Output the (X, Y) coordinate of the center of the cell containing the given text.  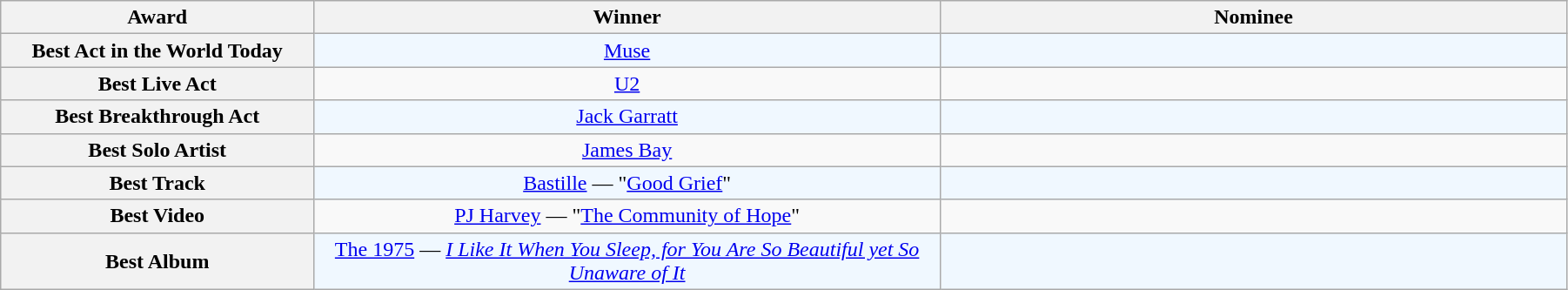
Winner (627, 17)
Award (157, 17)
U2 (627, 84)
Nominee (1254, 17)
Best Breakthrough Act (157, 117)
Best Solo Artist (157, 150)
Best Track (157, 183)
Muse (627, 51)
Best Video (157, 216)
James Bay (627, 150)
Best Album (157, 261)
Jack Garratt (627, 117)
PJ Harvey — "The Community of Hope" (627, 216)
Best Live Act (157, 84)
The 1975 — I Like It When You Sleep, for You Are So Beautiful yet So Unaware of It (627, 261)
Best Act in the World Today (157, 51)
Bastille — "Good Grief" (627, 183)
